For the text-containing cell, return its midpoint in (X, Y) coordinate format. 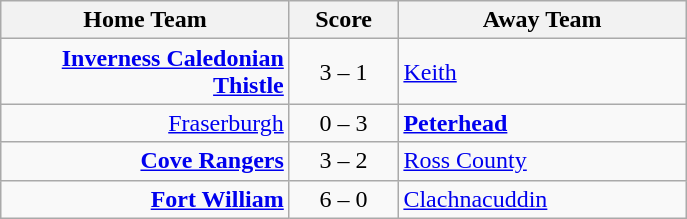
Score (344, 20)
Away Team (542, 20)
Peterhead (542, 123)
Fraserburgh (146, 123)
Inverness Caledonian Thistle (146, 72)
3 – 1 (344, 72)
6 – 0 (344, 199)
Fort William (146, 199)
Ross County (542, 161)
0 – 3 (344, 123)
3 – 2 (344, 161)
Home Team (146, 20)
Cove Rangers (146, 161)
Keith (542, 72)
Clachnacuddin (542, 199)
